Determine the (X, Y) coordinate at the center of the cell enclosing the given text.  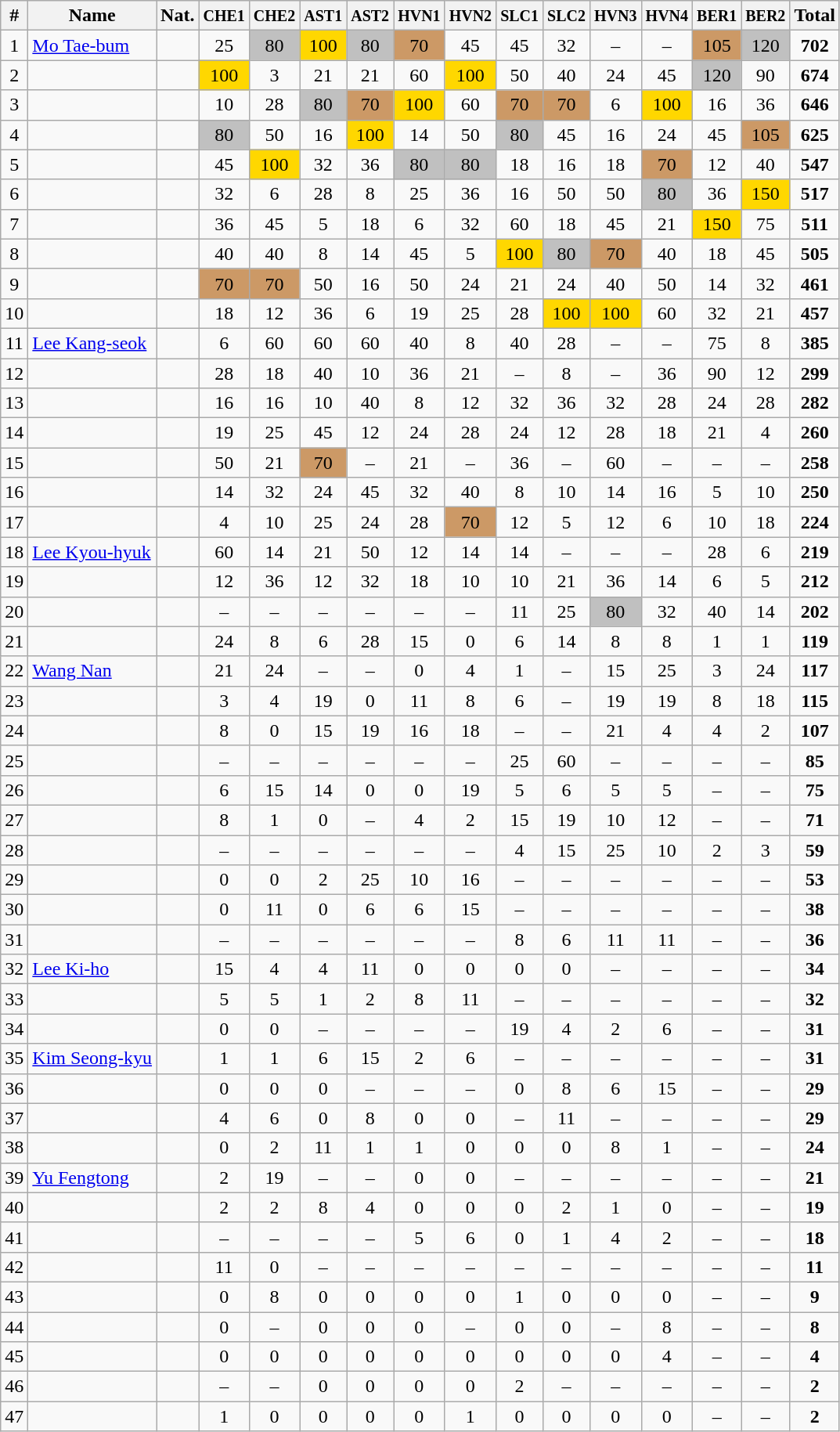
702 (815, 45)
47 (14, 1416)
85 (815, 760)
CHE2 (274, 16)
625 (815, 135)
71 (815, 820)
219 (815, 552)
43 (14, 1297)
250 (815, 492)
BER2 (766, 16)
Lee Kang-seok (92, 343)
299 (815, 373)
44 (14, 1327)
Mo Tae-bum (92, 45)
212 (815, 582)
Yu Fengtong (92, 1178)
17 (14, 522)
258 (815, 463)
107 (815, 730)
511 (815, 224)
AST2 (370, 16)
27 (14, 820)
457 (815, 313)
Total (815, 16)
# (14, 16)
7 (14, 224)
282 (815, 403)
33 (14, 999)
41 (14, 1237)
30 (14, 910)
Lee Ki-ho (92, 969)
115 (815, 701)
224 (815, 522)
BER1 (717, 16)
HVN4 (667, 16)
26 (14, 790)
385 (815, 343)
46 (14, 1387)
117 (815, 671)
Wang Nan (92, 671)
SLC1 (520, 16)
23 (14, 701)
Kim Seong-kyu (92, 1059)
202 (815, 611)
22 (14, 671)
37 (14, 1118)
53 (815, 880)
HVN1 (420, 16)
35 (14, 1059)
CHE1 (224, 16)
HVN3 (616, 16)
AST1 (323, 16)
39 (14, 1178)
260 (815, 433)
119 (815, 641)
646 (815, 105)
674 (815, 75)
517 (815, 194)
Name (92, 16)
59 (815, 849)
HVN2 (470, 16)
42 (14, 1267)
Nat. (178, 16)
SLC2 (567, 16)
461 (815, 283)
13 (14, 403)
547 (815, 164)
20 (14, 611)
Lee Kyou-hyuk (92, 552)
505 (815, 254)
